Capture the cell that displays the provided text and extract its [x, y] central coordinate. 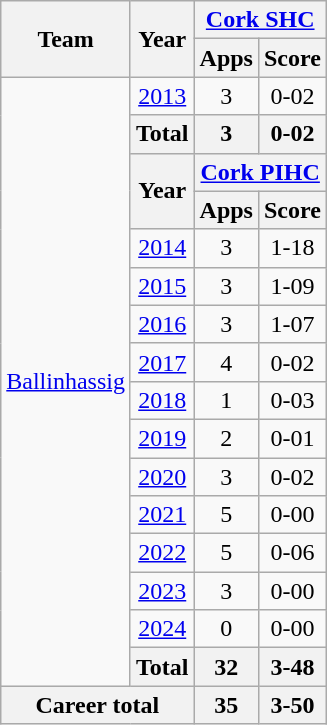
1-18 [292, 248]
Career total [98, 705]
2016 [162, 324]
1-07 [292, 324]
2023 [162, 591]
0 [226, 629]
0-01 [292, 438]
2021 [162, 515]
3-50 [292, 705]
Ballinhassig [66, 382]
0-03 [292, 400]
2013 [162, 96]
0-06 [292, 553]
Cork SHC [260, 20]
32 [226, 667]
Cork PIHC [260, 172]
2018 [162, 400]
2024 [162, 629]
2022 [162, 553]
Team [66, 39]
2014 [162, 248]
1-09 [292, 286]
3-48 [292, 667]
2020 [162, 477]
2017 [162, 362]
35 [226, 705]
4 [226, 362]
2019 [162, 438]
1 [226, 400]
2015 [162, 286]
2 [226, 438]
